Find where the given text appears and provide that cell's center as [x, y] coordinate. 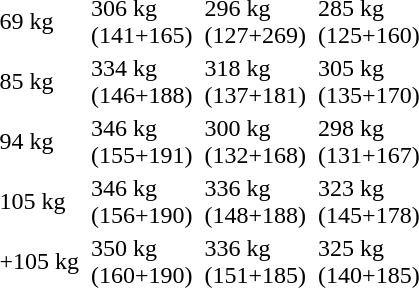
300 kg(132+168) [256, 142]
336 kg(148+188) [256, 202]
346 kg(156+190) [142, 202]
334 kg(146+188) [142, 82]
318 kg(137+181) [256, 82]
346 kg(155+191) [142, 142]
